Locate the cell with the specified text and output its (x, y) center coordinate. 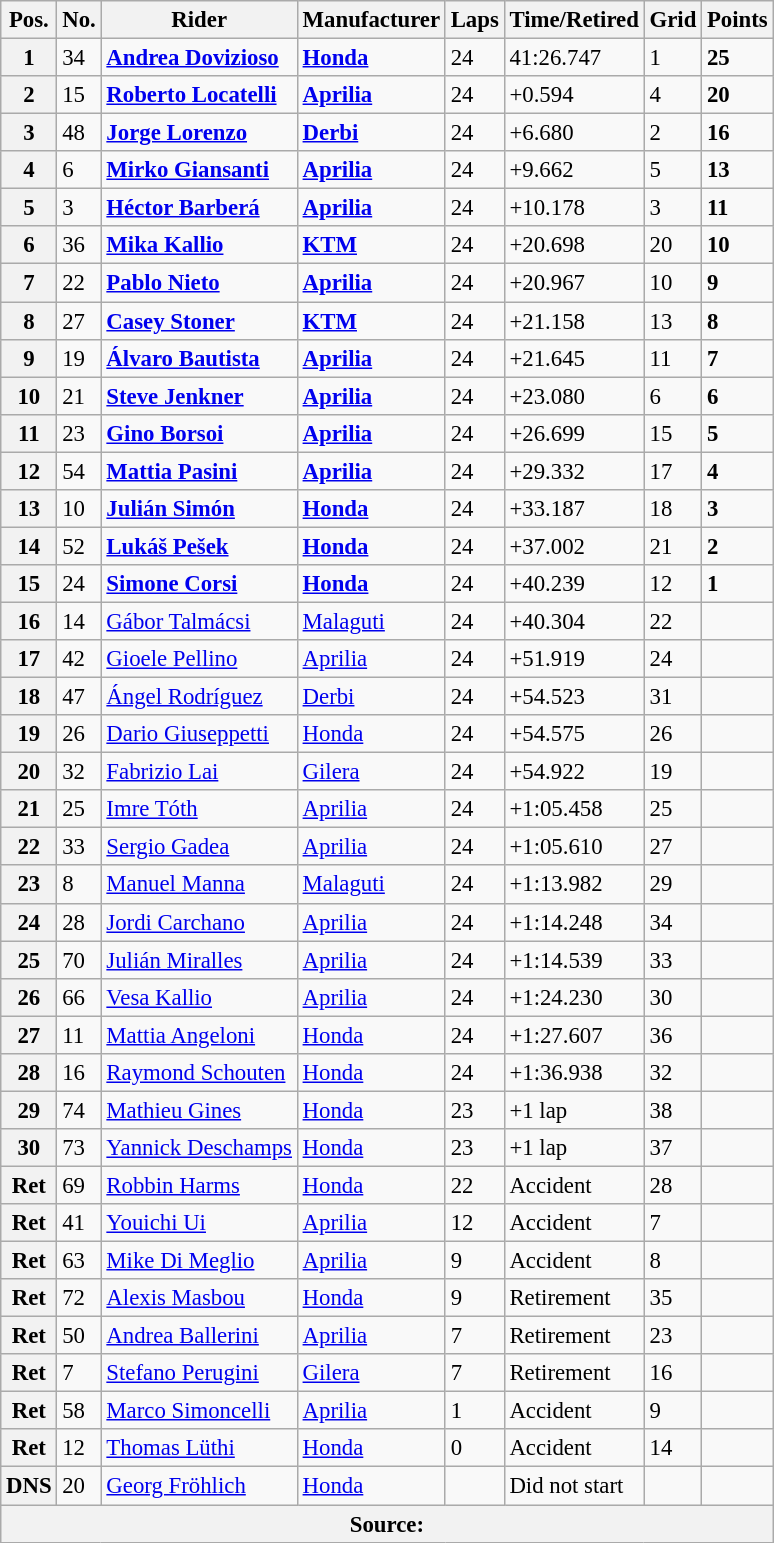
Héctor Barberá (199, 208)
Julián Simón (199, 509)
Jorge Lorenzo (199, 133)
Source: (387, 1524)
Pablo Nieto (199, 283)
+1:05.610 (574, 847)
47 (79, 697)
+33.187 (574, 509)
Lukáš Pešek (199, 546)
Stefano Perugini (199, 1373)
35 (672, 1298)
+37.002 (574, 546)
Jordi Carchano (199, 922)
+1:24.230 (574, 997)
+26.699 (574, 433)
66 (79, 997)
41 (79, 1223)
Alexis Masbou (199, 1298)
Mika Kallio (199, 245)
0 (474, 1449)
Laps (474, 20)
Raymond Schouten (199, 1073)
Fabrizio Lai (199, 772)
Casey Stoner (199, 321)
+1:13.982 (574, 885)
Sergio Gadea (199, 847)
Mathieu Gines (199, 1110)
Mattia Angeloni (199, 1035)
+1:14.539 (574, 960)
+0.594 (574, 95)
+21.158 (574, 321)
Manufacturer (371, 20)
+54.575 (574, 734)
74 (79, 1110)
Robbin Harms (199, 1185)
+10.178 (574, 208)
+1:14.248 (574, 922)
31 (672, 697)
Thomas Lüthi (199, 1449)
54 (79, 471)
Imre Tóth (199, 809)
38 (672, 1110)
Pos. (29, 20)
+21.645 (574, 358)
Dario Giuseppetti (199, 734)
Mike Di Meglio (199, 1261)
Ángel Rodríguez (199, 697)
+1:27.607 (574, 1035)
Mirko Giansanti (199, 170)
Gioele Pellino (199, 659)
+1:05.458 (574, 809)
58 (79, 1411)
+54.523 (574, 697)
+54.922 (574, 772)
37 (672, 1148)
Time/Retired (574, 20)
+40.239 (574, 584)
42 (79, 659)
Andrea Dovizioso (199, 58)
+1:36.938 (574, 1073)
Álvaro Bautista (199, 358)
Roberto Locatelli (199, 95)
Manuel Manna (199, 885)
63 (79, 1261)
Grid (672, 20)
Steve Jenkner (199, 396)
+9.662 (574, 170)
+29.332 (574, 471)
+20.698 (574, 245)
72 (79, 1298)
41:26.747 (574, 58)
DNS (29, 1486)
Gino Borsoi (199, 433)
52 (79, 546)
70 (79, 960)
Did not start (574, 1486)
Andrea Ballerini (199, 1336)
+20.967 (574, 283)
Gábor Talmácsi (199, 621)
Marco Simoncelli (199, 1411)
Simone Corsi (199, 584)
Youichi Ui (199, 1223)
+40.304 (574, 621)
Points (738, 20)
69 (79, 1185)
Yannick Deschamps (199, 1148)
Vesa Kallio (199, 997)
+51.919 (574, 659)
Georg Fröhlich (199, 1486)
Mattia Pasini (199, 471)
+6.680 (574, 133)
Rider (199, 20)
+23.080 (574, 396)
50 (79, 1336)
48 (79, 133)
No. (79, 20)
73 (79, 1148)
Julián Miralles (199, 960)
